For the text-containing cell, return its midpoint in (X, Y) coordinate format. 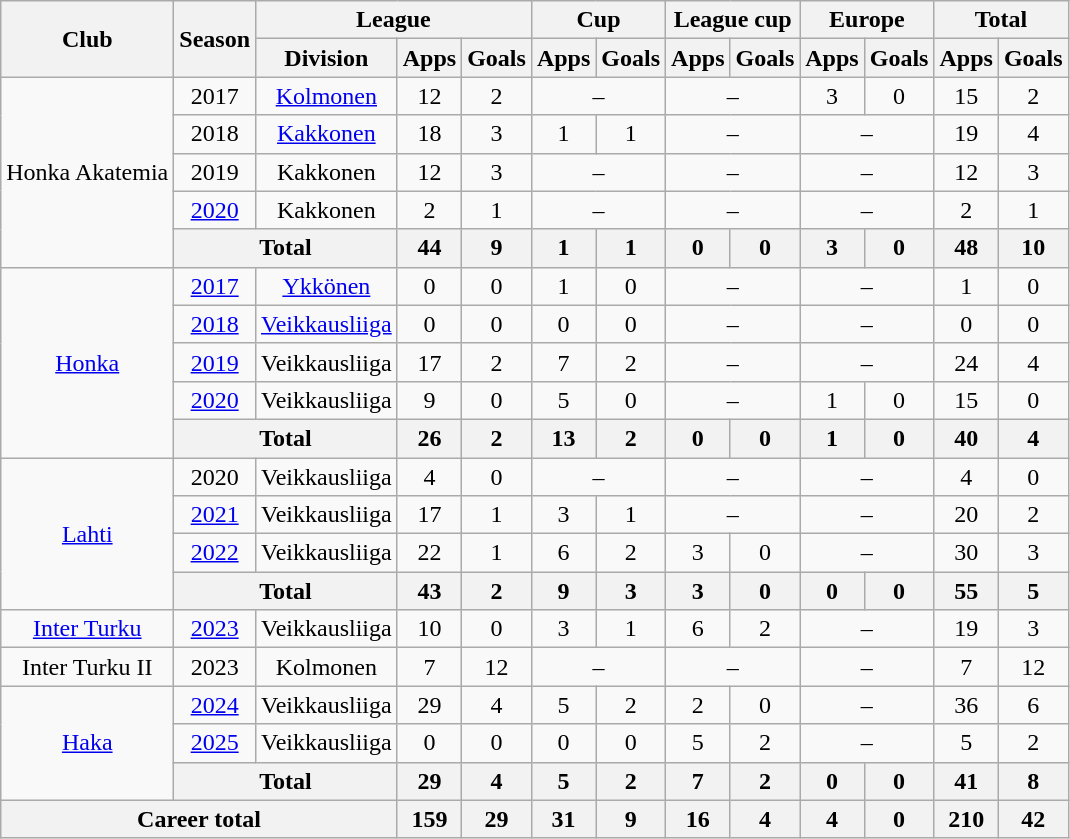
Season (215, 39)
55 (966, 591)
League cup (733, 20)
Career total (199, 819)
44 (429, 248)
8 (1033, 781)
31 (563, 819)
Inter Turku II (88, 667)
2022 (215, 553)
League (394, 20)
30 (966, 553)
159 (429, 819)
Haka (88, 743)
43 (429, 591)
Europe (867, 20)
Ykkönen (327, 286)
20 (966, 515)
Cup (598, 20)
24 (966, 362)
Club (88, 39)
210 (966, 819)
2024 (215, 705)
16 (698, 819)
13 (563, 438)
41 (966, 781)
18 (429, 134)
Division (327, 58)
2021 (215, 515)
Honka Akatemia (88, 172)
42 (1033, 819)
22 (429, 553)
36 (966, 705)
26 (429, 438)
40 (966, 438)
48 (966, 248)
Lahti (88, 534)
Inter Turku (88, 629)
Honka (88, 362)
2025 (215, 743)
